Extract the (X, Y) coordinate from the center of the cell holding the provided text.  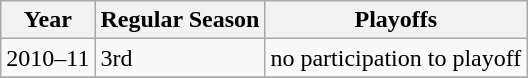
Regular Season (180, 20)
Playoffs (396, 20)
2010–11 (48, 58)
3rd (180, 58)
no participation to playoff (396, 58)
Year (48, 20)
